Find where the given text appears and provide that cell's center as (X, Y) coordinate. 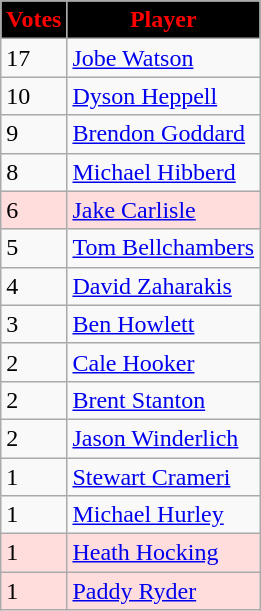
Michael Hurley (164, 515)
David Zaharakis (164, 286)
Cale Hooker (164, 362)
Jobe Watson (164, 58)
5 (34, 248)
8 (34, 172)
Brent Stanton (164, 400)
Paddy Ryder (164, 591)
10 (34, 96)
Michael Hibberd (164, 172)
3 (34, 324)
17 (34, 58)
6 (34, 210)
4 (34, 286)
Jason Winderlich (164, 438)
Ben Howlett (164, 324)
Votes (34, 20)
9 (34, 134)
Jake Carlisle (164, 210)
Player (164, 20)
Heath Hocking (164, 553)
Tom Bellchambers (164, 248)
Brendon Goddard (164, 134)
Dyson Heppell (164, 96)
Stewart Crameri (164, 477)
